Return [x, y] of the center of cell containing provided text 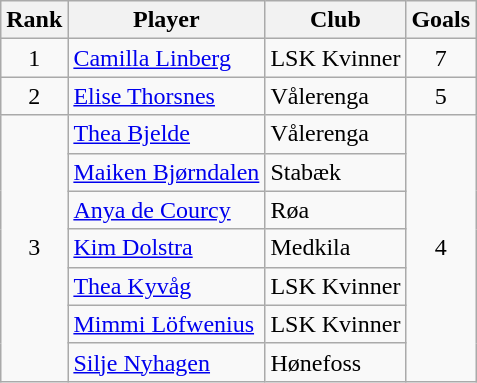
2 [34, 96]
4 [441, 248]
7 [441, 58]
Player [166, 20]
Rank [34, 20]
5 [441, 96]
Silje Nyhagen [166, 362]
Hønefoss [336, 362]
Røa [336, 210]
Goals [441, 20]
Club [336, 20]
Thea Kyvåg [166, 286]
Mimmi Löfwenius [166, 324]
3 [34, 248]
Maiken Bjørndalen [166, 172]
Medkila [336, 248]
Stabæk [336, 172]
Thea Bjelde [166, 134]
1 [34, 58]
Camilla Linberg [166, 58]
Anya de Courcy [166, 210]
Kim Dolstra [166, 248]
Elise Thorsnes [166, 96]
